Extract the (X, Y) coordinate from the center of the cell holding the provided text.  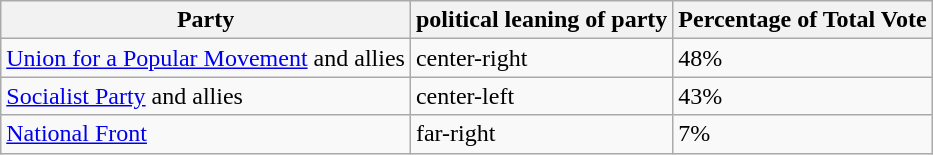
far-right (541, 134)
Union for a Popular Movement and allies (206, 58)
Percentage of Total Vote (802, 20)
political leaning of party (541, 20)
43% (802, 96)
center-right (541, 58)
National Front (206, 134)
center-left (541, 96)
7% (802, 134)
Party (206, 20)
Socialist Party and allies (206, 96)
48% (802, 58)
